Capture the cell that displays the provided text and extract its (X, Y) central coordinate. 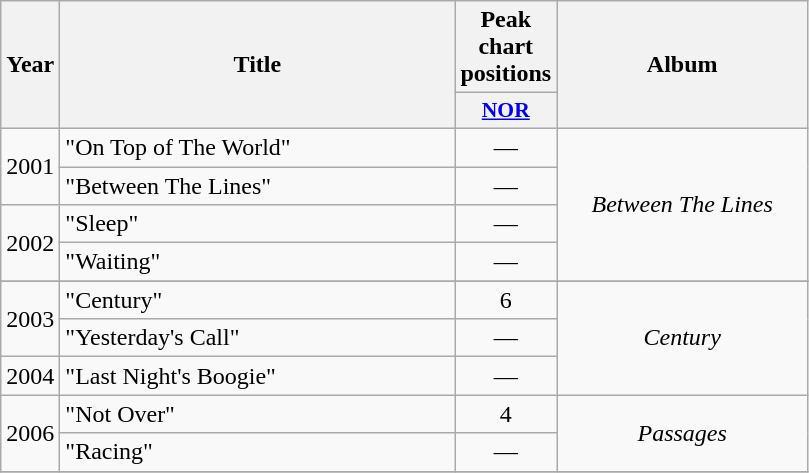
"On Top of The World" (258, 147)
Year (30, 65)
2002 (30, 243)
"Century" (258, 300)
"Between The Lines" (258, 185)
Century (682, 338)
"Waiting" (258, 262)
"Not Over" (258, 414)
2006 (30, 433)
Peak chart positions (506, 47)
NOR (506, 111)
Between The Lines (682, 204)
2001 (30, 166)
2004 (30, 376)
Album (682, 65)
"Last Night's Boogie" (258, 376)
6 (506, 300)
"Yesterday's Call" (258, 338)
"Racing" (258, 452)
4 (506, 414)
"Sleep" (258, 224)
2003 (30, 319)
Passages (682, 433)
Title (258, 65)
